Find where the given text appears and provide that cell's center as [x, y] coordinate. 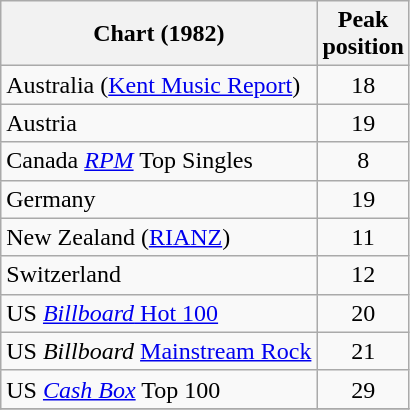
US Cash Box Top 100 [159, 389]
Germany [159, 199]
Chart (1982) [159, 34]
US Billboard Mainstream Rock [159, 351]
21 [363, 351]
18 [363, 85]
8 [363, 161]
Canada RPM Top Singles [159, 161]
US Billboard Hot 100 [159, 313]
11 [363, 237]
20 [363, 313]
29 [363, 389]
Peakposition [363, 34]
Austria [159, 123]
New Zealand (RIANZ) [159, 237]
12 [363, 275]
Switzerland [159, 275]
Australia (Kent Music Report) [159, 85]
